Extract the [X, Y] coordinate from the center of the cell holding the provided text.  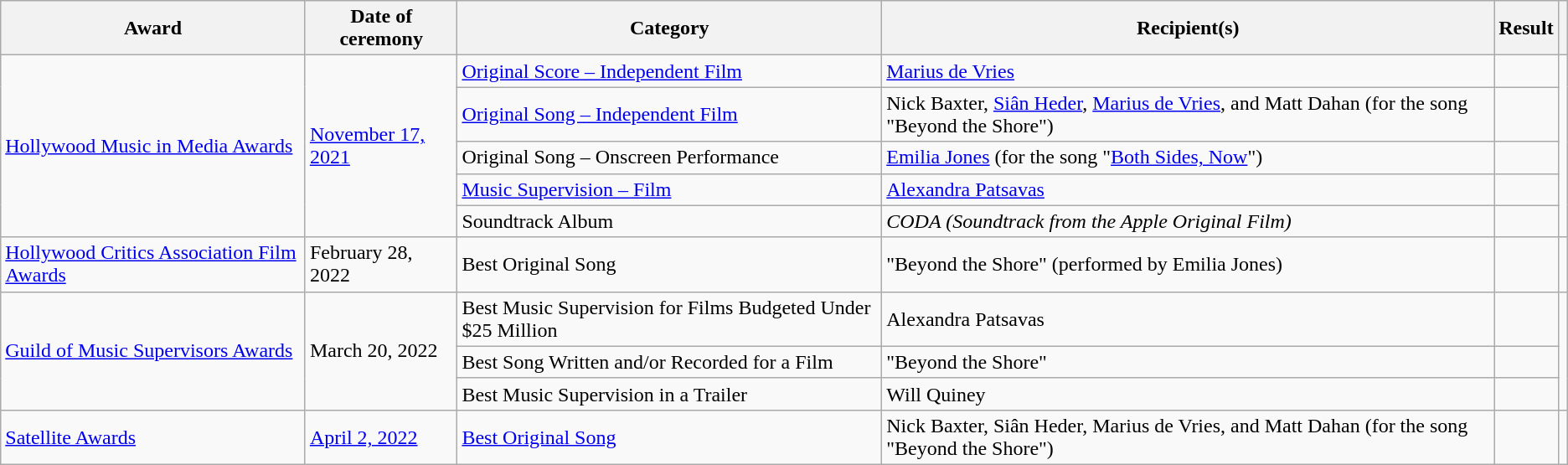
Category [670, 28]
Best Song Written and/or Recorded for a Film [670, 362]
Music Supervision – Film [670, 189]
Original Song – Independent Film [670, 114]
Date of ceremony [381, 28]
CODA (Soundtrack from the Apple Original Film) [1188, 221]
Soundtrack Album [670, 221]
Emilia Jones (for the song "Both Sides, Now") [1188, 158]
April 2, 2022 [381, 437]
Satellite Awards [153, 437]
Hollywood Critics Association Film Awards [153, 265]
Best Music Supervision in a Trailer [670, 394]
Award [153, 28]
"Beyond the Shore" [1188, 362]
Best Music Supervision for Films Budgeted Under $25 Million [670, 318]
Recipient(s) [1188, 28]
Will Quiney [1188, 394]
Marius de Vries [1188, 71]
Hollywood Music in Media Awards [153, 146]
Original Score – Independent Film [670, 71]
February 28, 2022 [381, 265]
Guild of Music Supervisors Awards [153, 350]
Result [1526, 28]
March 20, 2022 [381, 350]
November 17, 2021 [381, 146]
"Beyond the Shore" (performed by Emilia Jones) [1188, 265]
Original Song – Onscreen Performance [670, 158]
